Identify which cell holds the provided text, then report its (x, y) central coordinate. 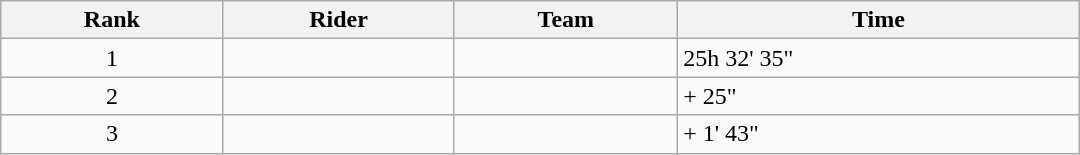
Rider (338, 20)
2 (112, 96)
+ 25" (879, 96)
+ 1' 43" (879, 134)
25h 32' 35" (879, 58)
Rank (112, 20)
1 (112, 58)
Time (879, 20)
Team (566, 20)
3 (112, 134)
